Return (X, Y) of the center of cell containing provided text 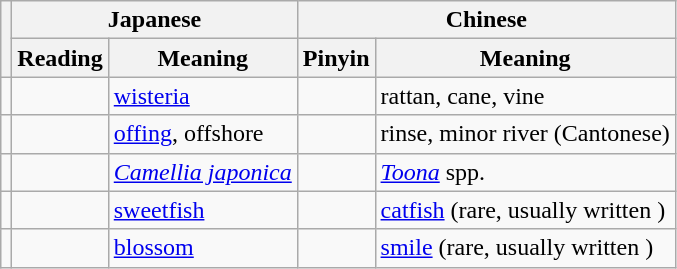
Toona spp. (525, 172)
Camellia japonica (202, 172)
offing, offshore (202, 134)
rattan, cane, vine (525, 96)
Pinyin (336, 58)
catfish (rare, usually written ) (525, 210)
Japanese (154, 20)
rinse, minor river (Cantonese) (525, 134)
smile (rare, usually written ) (525, 248)
Reading (60, 58)
Chinese (486, 20)
blossom (202, 248)
sweetfish (202, 210)
wisteria (202, 96)
